Identify which cell holds the provided text, then report its [x, y] central coordinate. 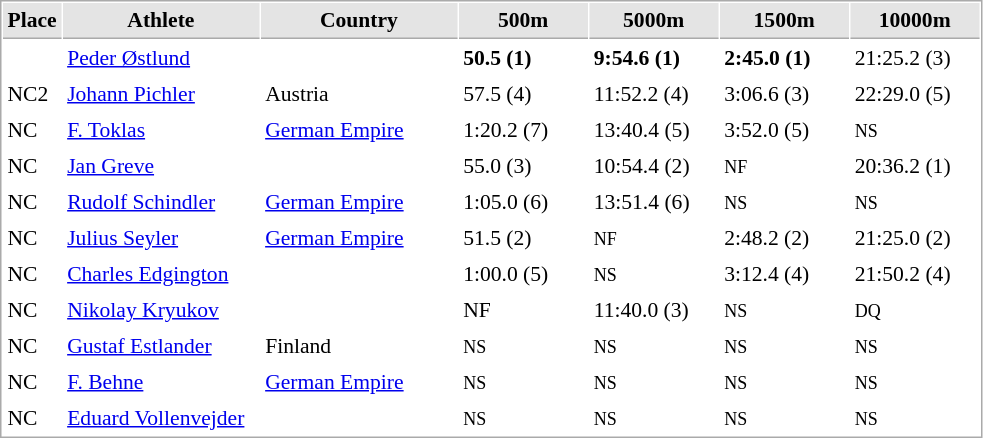
21:50.2 (4) [914, 273]
500m [524, 21]
NC2 [32, 93]
50.5 (1) [524, 57]
Julius Seyler [161, 237]
13:51.4 (6) [654, 201]
1:00.0 (5) [524, 273]
1:20.2 (7) [524, 129]
20:36.2 (1) [914, 165]
10:54.4 (2) [654, 165]
2:45.0 (1) [784, 57]
11:40.0 (3) [654, 309]
1500m [784, 21]
Austria [359, 93]
Athlete [161, 21]
5000m [654, 21]
1:05.0 (6) [524, 201]
13:40.4 (5) [654, 129]
F. Behne [161, 381]
F. Toklas [161, 129]
Peder Østlund [161, 57]
51.5 (2) [524, 237]
Finland [359, 345]
55.0 (3) [524, 165]
Eduard Vollenvejder [161, 417]
DQ [914, 309]
Place [32, 21]
21:25.0 (2) [914, 237]
2:48.2 (2) [784, 237]
22:29.0 (5) [914, 93]
21:25.2 (3) [914, 57]
3:06.6 (3) [784, 93]
3:52.0 (5) [784, 129]
3:12.4 (4) [784, 273]
Jan Greve [161, 165]
11:52.2 (4) [654, 93]
57.5 (4) [524, 93]
Nikolay Kryukov [161, 309]
Gustaf Estlander [161, 345]
Country [359, 21]
Charles Edgington [161, 273]
9:54.6 (1) [654, 57]
Rudolf Schindler [161, 201]
10000m [914, 21]
Johann Pichler [161, 93]
